Scan for the cell matching the given text and deliver its [X, Y] coordinate at center. 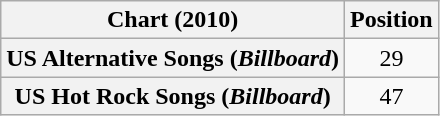
Chart (2010) [173, 20]
47 [392, 96]
US Alternative Songs (Billboard) [173, 58]
US Hot Rock Songs (Billboard) [173, 96]
29 [392, 58]
Position [392, 20]
